Provide the [X, Y] coordinate of the cell's center where the given text is located.  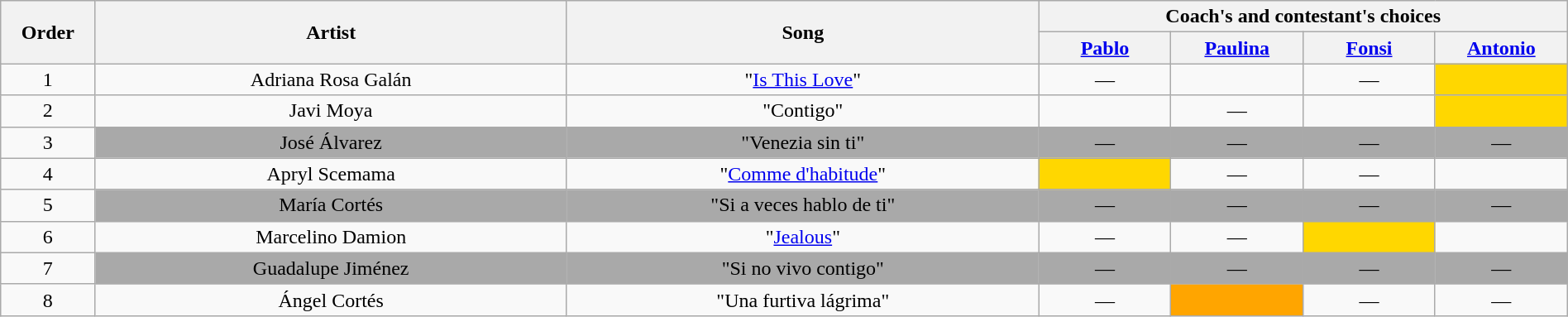
Marcelino Damion [331, 237]
"Contigo" [802, 111]
José Álvarez [331, 142]
2 [48, 111]
"Comme d'habitude" [802, 174]
"Si no vivo contigo" [802, 268]
Antonio [1501, 48]
Song [802, 32]
Paulina [1237, 48]
1 [48, 79]
7 [48, 268]
4 [48, 174]
Artist [331, 32]
Javi Moya [331, 111]
8 [48, 300]
Order [48, 32]
Pablo [1105, 48]
"Una furtiva lágrima" [802, 300]
Ángel Cortés [331, 300]
6 [48, 237]
María Cortés [331, 205]
Apryl Scemama [331, 174]
"Jealous" [802, 237]
Guadalupe Jiménez [331, 268]
Coach's and contestant's choices [1303, 17]
Fonsi [1370, 48]
"Si a veces hablo de ti" [802, 205]
5 [48, 205]
"Venezia sin ti" [802, 142]
"Is This Love" [802, 79]
Adriana Rosa Galán [331, 79]
3 [48, 142]
